For the text-containing cell, return its midpoint in [x, y] coordinate format. 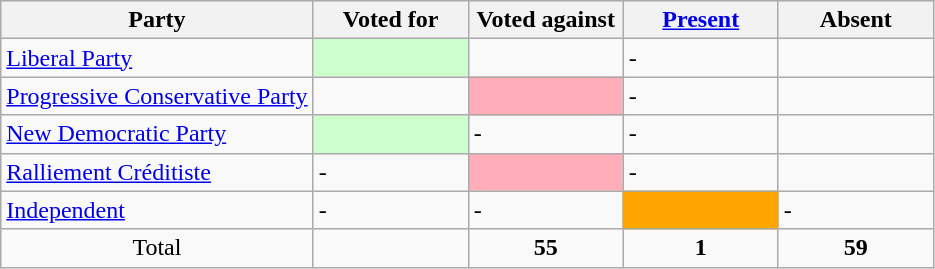
Party [157, 20]
Independent [157, 210]
Progressive Conservative Party [157, 96]
1 [700, 248]
Liberal Party [157, 58]
Present [700, 20]
Ralliement Créditiste [157, 172]
Absent [856, 20]
Voted against [546, 20]
Voted for [390, 20]
59 [856, 248]
55 [546, 248]
New Democratic Party [157, 134]
Total [157, 248]
